Capture the cell that displays the provided text and extract its [x, y] central coordinate. 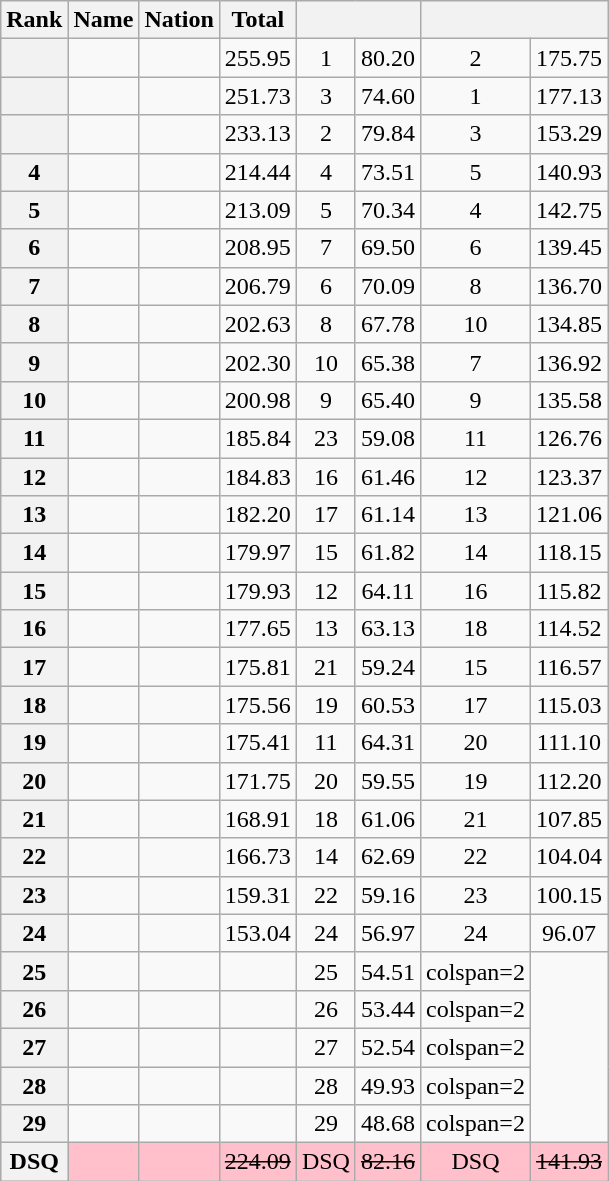
206.79 [258, 286]
69.50 [388, 248]
60.53 [388, 705]
202.63 [258, 324]
153.29 [568, 134]
65.40 [388, 400]
159.31 [258, 895]
74.60 [388, 96]
64.11 [388, 591]
179.97 [258, 553]
208.95 [258, 248]
52.54 [388, 1047]
59.24 [388, 667]
255.95 [258, 58]
166.73 [258, 857]
224.09 [258, 1162]
62.69 [388, 857]
112.20 [568, 781]
104.04 [568, 857]
251.73 [258, 96]
61.14 [388, 515]
61.82 [388, 553]
182.20 [258, 515]
82.16 [388, 1162]
115.82 [568, 591]
136.92 [568, 362]
79.84 [388, 134]
141.93 [568, 1162]
48.68 [388, 1124]
Name [104, 20]
67.78 [388, 324]
80.20 [388, 58]
54.51 [388, 971]
233.13 [258, 134]
175.81 [258, 667]
142.75 [568, 210]
214.44 [258, 172]
96.07 [568, 933]
59.55 [388, 781]
168.91 [258, 819]
123.37 [568, 477]
114.52 [568, 629]
65.38 [388, 362]
59.16 [388, 895]
Nation [179, 20]
107.85 [568, 819]
111.10 [568, 743]
177.65 [258, 629]
200.98 [258, 400]
73.51 [388, 172]
179.93 [258, 591]
118.15 [568, 553]
63.13 [388, 629]
153.04 [258, 933]
185.84 [258, 438]
121.06 [568, 515]
136.70 [568, 286]
53.44 [388, 1009]
49.93 [388, 1085]
116.57 [568, 667]
202.30 [258, 362]
184.83 [258, 477]
61.46 [388, 477]
126.76 [568, 438]
177.13 [568, 96]
64.31 [388, 743]
70.34 [388, 210]
175.75 [568, 58]
213.09 [258, 210]
70.09 [388, 286]
175.56 [258, 705]
59.08 [388, 438]
Rank [34, 20]
115.03 [568, 705]
100.15 [568, 895]
134.85 [568, 324]
139.45 [568, 248]
171.75 [258, 781]
135.58 [568, 400]
140.93 [568, 172]
61.06 [388, 819]
175.41 [258, 743]
Total [258, 20]
56.97 [388, 933]
